Return [x, y] of the center of cell containing provided text 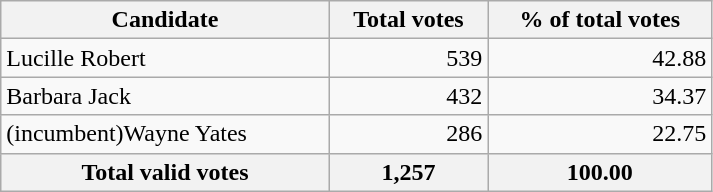
34.37 [600, 96]
539 [408, 58]
22.75 [600, 134]
100.00 [600, 172]
Candidate [165, 20]
% of total votes [600, 20]
Total valid votes [165, 172]
42.88 [600, 58]
286 [408, 134]
(incumbent)Wayne Yates [165, 134]
Lucille Robert [165, 58]
432 [408, 96]
Barbara Jack [165, 96]
1,257 [408, 172]
Total votes [408, 20]
